Identify which cell holds the provided text, then report its [x, y] central coordinate. 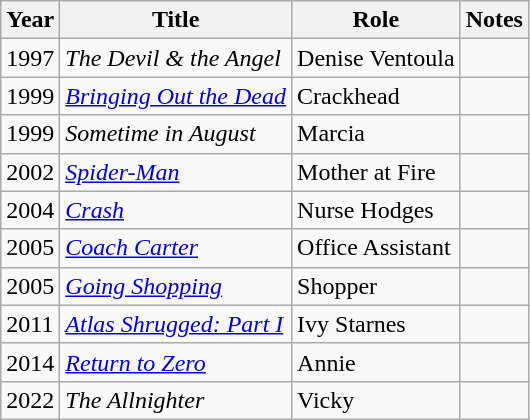
Vicky [376, 400]
Role [376, 20]
2002 [30, 172]
Nurse Hodges [376, 210]
Shopper [376, 286]
The Devil & the Angel [176, 58]
Ivy Starnes [376, 324]
Mother at Fire [376, 172]
1997 [30, 58]
2011 [30, 324]
Going Shopping [176, 286]
Crash [176, 210]
Bringing Out the Dead [176, 96]
Crackhead [376, 96]
Return to Zero [176, 362]
2014 [30, 362]
2022 [30, 400]
Marcia [376, 134]
Office Assistant [376, 248]
Spider-Man [176, 172]
Title [176, 20]
Denise Ventoula [376, 58]
Sometime in August [176, 134]
Notes [494, 20]
Annie [376, 362]
Atlas Shrugged: Part I [176, 324]
The Allnighter [176, 400]
Coach Carter [176, 248]
2004 [30, 210]
Year [30, 20]
